Determine the [X, Y] coordinate at the center of the cell enclosing the given text.  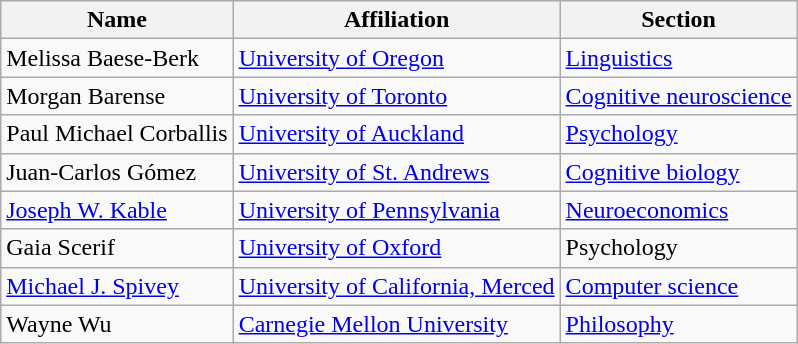
Michael J. Spivey [117, 286]
Juan-Carlos Gómez [117, 172]
Morgan Barense [117, 96]
Neuroeconomics [678, 210]
University of Toronto [396, 96]
Section [678, 20]
Affiliation [396, 20]
Wayne Wu [117, 324]
Joseph W. Kable [117, 210]
Paul Michael Corballis [117, 134]
Cognitive biology [678, 172]
Melissa Baese-Berk [117, 58]
Cognitive neuroscience [678, 96]
Linguistics [678, 58]
Computer science [678, 286]
University of Auckland [396, 134]
Carnegie Mellon University [396, 324]
University of California, Merced [396, 286]
University of Oregon [396, 58]
Name [117, 20]
Gaia Scerif [117, 248]
University of Pennsylvania [396, 210]
Philosophy [678, 324]
University of St. Andrews [396, 172]
University of Oxford [396, 248]
